Locate the cell with the specified text and output its [x, y] center coordinate. 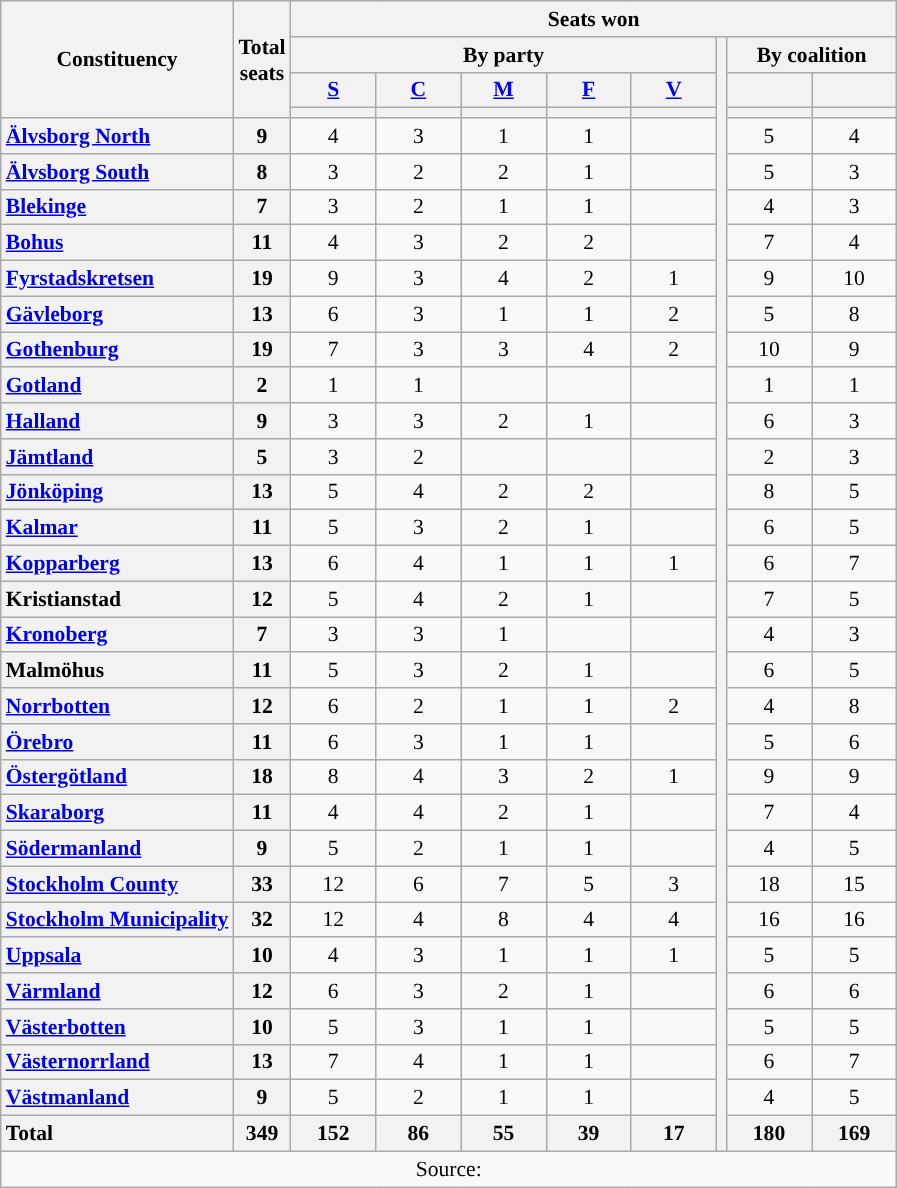
Skaraborg [118, 813]
349 [262, 1134]
F [588, 90]
Halland [118, 421]
Kristianstad [118, 599]
V [674, 90]
15 [854, 884]
152 [334, 1134]
Östergötland [118, 777]
Västernorrland [118, 1062]
C [418, 90]
Jönköping [118, 492]
Västerbotten [118, 1027]
Kalmar [118, 528]
Södermanland [118, 849]
Total [118, 1134]
Malmöhus [118, 671]
Blekinge [118, 207]
S [334, 90]
Jämtland [118, 457]
Gävleborg [118, 314]
Gotland [118, 386]
55 [504, 1134]
Värmland [118, 991]
Älvsborg North [118, 136]
Stockholm Municipality [118, 920]
Uppsala [118, 956]
Bohus [118, 243]
169 [854, 1134]
Kopparberg [118, 564]
By party [504, 55]
Gothenburg [118, 350]
Västmanland [118, 1098]
M [504, 90]
32 [262, 920]
Stockholm County [118, 884]
39 [588, 1134]
Älvsborg South [118, 172]
33 [262, 884]
Totalseats [262, 60]
Source: [449, 1169]
86 [418, 1134]
180 [768, 1134]
Örebro [118, 742]
By coalition [811, 55]
Norrbotten [118, 706]
17 [674, 1134]
Fyrstadskretsen [118, 279]
Seats won [594, 19]
Constituency [118, 60]
Kronoberg [118, 635]
